Locate the cell with the specified text and output its [x, y] center coordinate. 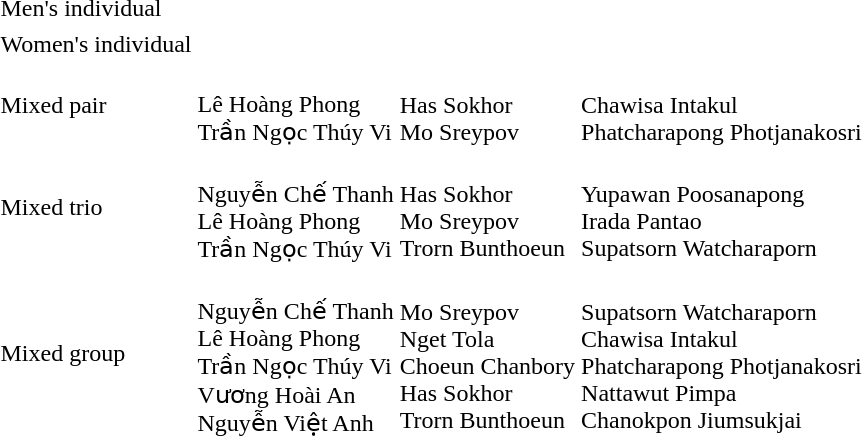
Has SokhorMo SreypovTrorn Bunthoeun [487, 207]
Nguyễn Chế ThanhLê Hoàng PhongTrần Ngọc Thúy Vi [296, 207]
Has SokhorMo Sreypov [487, 105]
Lê Hoàng PhongTrần Ngọc Thúy Vi [296, 105]
